Locate the cell with the specified text and output its (x, y) center coordinate. 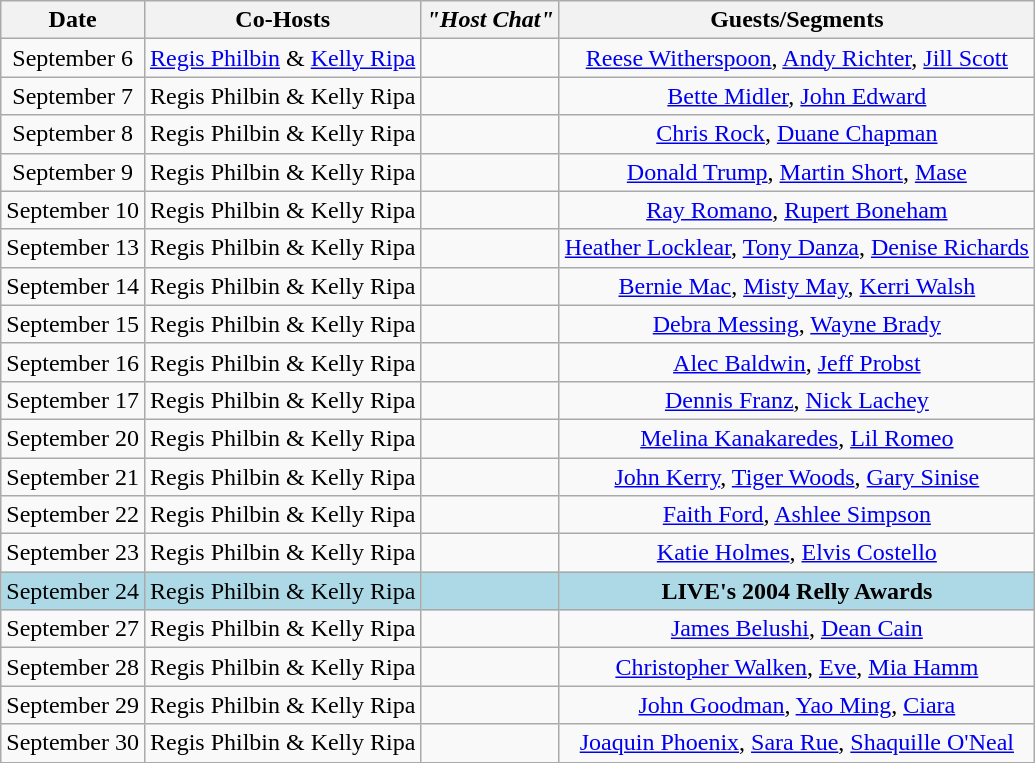
September 15 (73, 324)
John Goodman, Yao Ming, Ciara (796, 705)
September 10 (73, 210)
September 16 (73, 362)
September 23 (73, 553)
September 8 (73, 134)
September 20 (73, 438)
Joaquin Phoenix, Sara Rue, Shaquille O'Neal (796, 743)
James Belushi, Dean Cain (796, 629)
Christopher Walken, Eve, Mia Hamm (796, 667)
Chris Rock, Duane Chapman (796, 134)
September 30 (73, 743)
September 22 (73, 515)
Bernie Mac, Misty May, Kerri Walsh (796, 286)
Heather Locklear, Tony Danza, Denise Richards (796, 248)
John Kerry, Tiger Woods, Gary Sinise (796, 477)
September 14 (73, 286)
Faith Ford, Ashlee Simpson (796, 515)
Co-Hosts (282, 20)
September 28 (73, 667)
September 29 (73, 705)
Donald Trump, Martin Short, Mase (796, 172)
Alec Baldwin, Jeff Probst (796, 362)
Date (73, 20)
Reese Witherspoon, Andy Richter, Jill Scott (796, 58)
September 7 (73, 96)
Bette Midler, John Edward (796, 96)
September 24 (73, 591)
September 6 (73, 58)
September 9 (73, 172)
Guests/Segments (796, 20)
"Host Chat" (490, 20)
Melina Kanakaredes, Lil Romeo (796, 438)
September 17 (73, 400)
Katie Holmes, Elvis Costello (796, 553)
LIVE's 2004 Relly Awards (796, 591)
September 27 (73, 629)
September 21 (73, 477)
Debra Messing, Wayne Brady (796, 324)
Ray Romano, Rupert Boneham (796, 210)
September 13 (73, 248)
Dennis Franz, Nick Lachey (796, 400)
